Locate the cell with the specified text and output its (x, y) center coordinate. 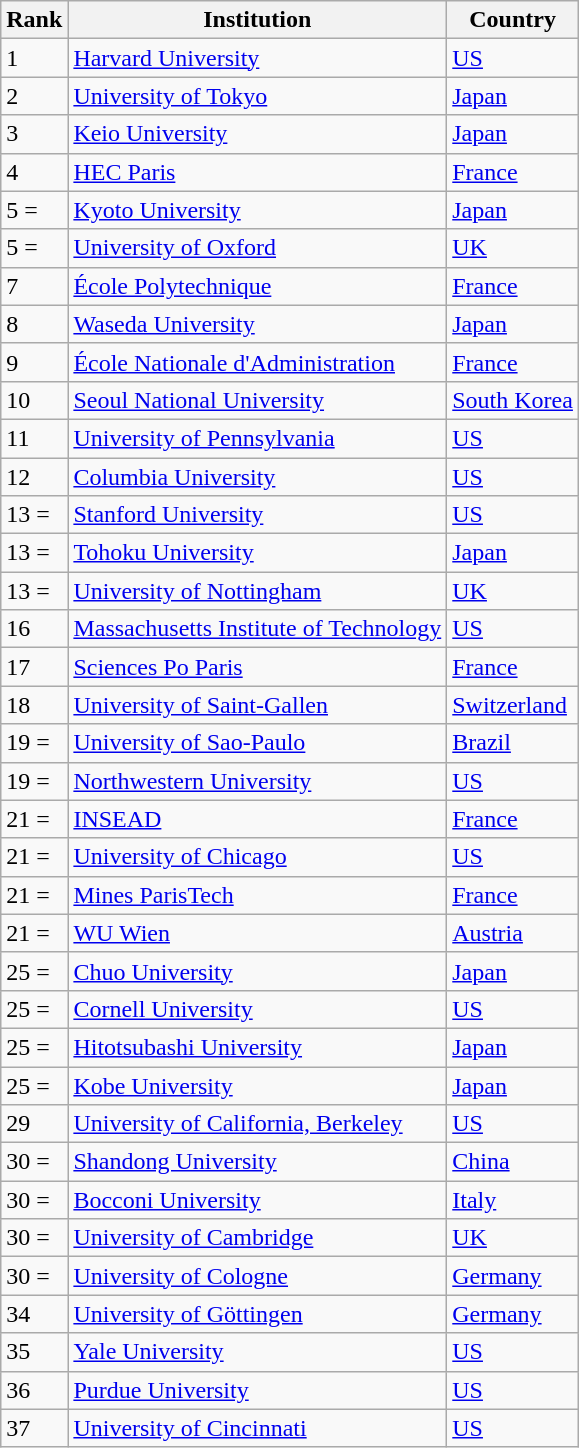
11 (34, 438)
Switzerland (513, 705)
Hitotsubashi University (258, 1047)
University of Nottingham (258, 591)
University of Sao-Paulo (258, 743)
Sciences Po Paris (258, 667)
Stanford University (258, 515)
University of Pennsylvania (258, 438)
Yale University (258, 1352)
École Nationale d'Administration (258, 362)
Chuo University (258, 971)
1 (34, 58)
Tohoku University (258, 553)
9 (34, 362)
Cornell University (258, 1009)
Brazil (513, 743)
Kyoto University (258, 210)
University of California, Berkeley (258, 1124)
Kobe University (258, 1085)
Bocconi University (258, 1200)
37 (34, 1428)
South Korea (513, 400)
Columbia University (258, 477)
17 (34, 667)
Mines ParisTech (258, 895)
Institution (258, 20)
3 (34, 134)
2 (34, 96)
University of Saint-Gallen (258, 705)
Italy (513, 1200)
35 (34, 1352)
4 (34, 172)
HEC Paris (258, 172)
10 (34, 400)
China (513, 1162)
16 (34, 629)
Country (513, 20)
Austria (513, 933)
29 (34, 1124)
University of Göttingen (258, 1314)
University of Cincinnati (258, 1428)
Seoul National University (258, 400)
École Polytechnique (258, 286)
Shandong University (258, 1162)
Rank (34, 20)
Keio University (258, 134)
Waseda University (258, 324)
34 (34, 1314)
University of Chicago (258, 857)
INSEAD (258, 819)
University of Tokyo (258, 96)
8 (34, 324)
Harvard University (258, 58)
University of Cologne (258, 1276)
18 (34, 705)
36 (34, 1390)
Massachusetts Institute of Technology (258, 629)
Purdue University (258, 1390)
University of Oxford (258, 248)
7 (34, 286)
WU Wien (258, 933)
Northwestern University (258, 781)
12 (34, 477)
University of Cambridge (258, 1238)
